Search for the cell housing the specified text and yield its (X, Y) center coordinate. 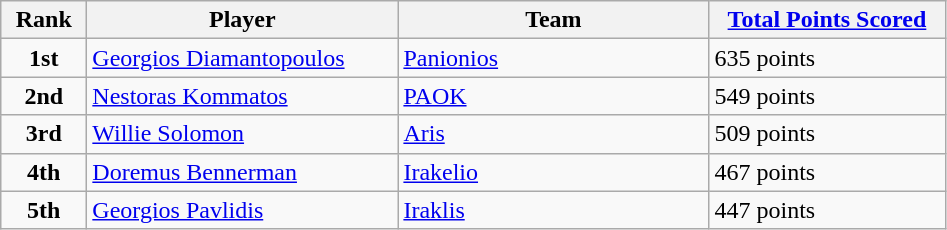
Nestoras Kommatos (242, 96)
4th (44, 172)
Willie Solomon (242, 134)
Rank (44, 20)
635 points (827, 58)
Aris (554, 134)
447 points (827, 210)
5th (44, 210)
3rd (44, 134)
Panionios (554, 58)
PAOK (554, 96)
2nd (44, 96)
1st (44, 58)
Georgios Diamantopoulos (242, 58)
Irakelio (554, 172)
509 points (827, 134)
Player (242, 20)
Doremus Bennerman (242, 172)
467 points (827, 172)
Team (554, 20)
Total Points Scored (827, 20)
Georgios Pavlidis (242, 210)
Iraklis (554, 210)
549 points (827, 96)
